Return (X, Y) of the center of cell containing provided text 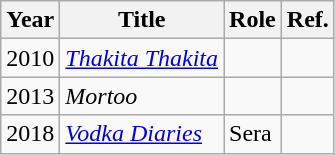
Vodka Diaries (142, 134)
Title (142, 20)
2010 (30, 58)
Mortoo (142, 96)
Thakita Thakita (142, 58)
Role (253, 20)
2013 (30, 96)
Ref. (308, 20)
Sera (253, 134)
2018 (30, 134)
Year (30, 20)
